Provide the [X, Y] coordinate of the cell's center where the given text is located.  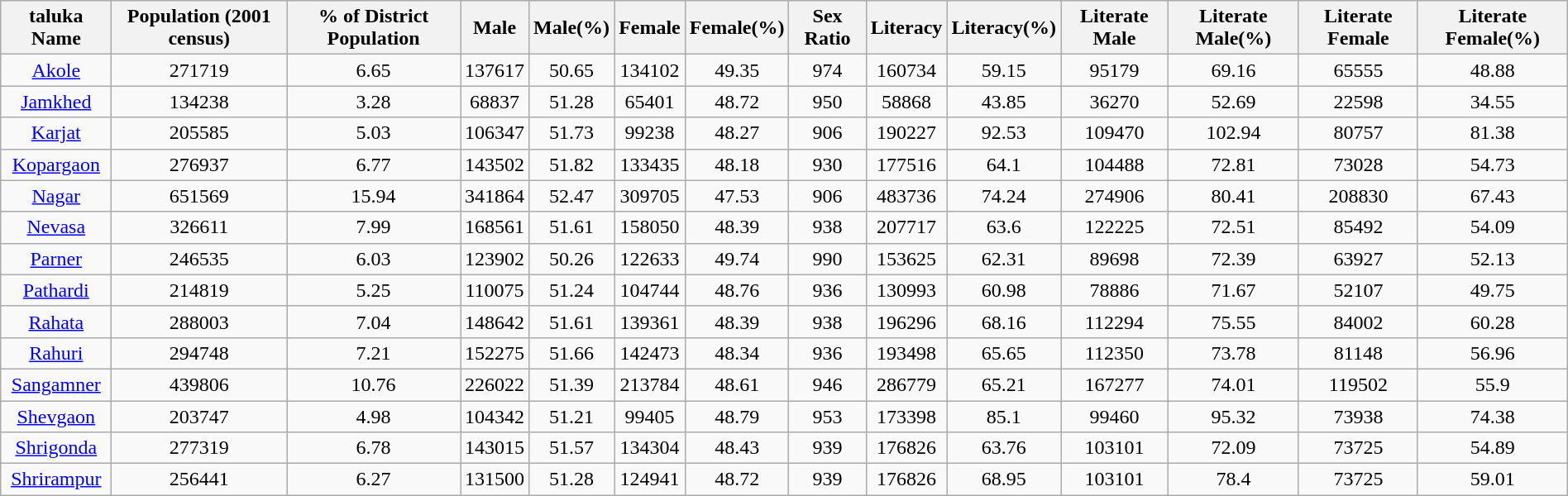
34.55 [1492, 102]
214819 [199, 290]
104488 [1115, 165]
Jamkhed [56, 102]
Literate Female [1358, 28]
946 [827, 384]
69.16 [1233, 70]
48.61 [737, 384]
Female(%) [737, 28]
Literacy [906, 28]
78.4 [1233, 479]
Kopargaon [56, 165]
59.01 [1492, 479]
48.79 [737, 416]
63.76 [1004, 448]
81148 [1358, 353]
286779 [906, 384]
143502 [495, 165]
Male [495, 28]
48.34 [737, 353]
142473 [650, 353]
73938 [1358, 416]
52.47 [572, 196]
196296 [906, 322]
67.43 [1492, 196]
84002 [1358, 322]
256441 [199, 479]
130993 [906, 290]
Nagar [56, 196]
15.94 [374, 196]
104744 [650, 290]
134304 [650, 448]
Male(%) [572, 28]
990 [827, 259]
48.27 [737, 133]
63.6 [1004, 227]
55.9 [1492, 384]
72.51 [1233, 227]
213784 [650, 384]
Akole [56, 70]
139361 [650, 322]
50.26 [572, 259]
92.53 [1004, 133]
65.21 [1004, 384]
52107 [1358, 290]
60.28 [1492, 322]
208830 [1358, 196]
106347 [495, 133]
134102 [650, 70]
119502 [1358, 384]
71.67 [1233, 290]
64.1 [1004, 165]
109470 [1115, 133]
Sangamner [56, 384]
Literate Male [1115, 28]
7.99 [374, 227]
Sex Ratio [827, 28]
99460 [1115, 416]
271719 [199, 70]
193498 [906, 353]
73028 [1358, 165]
173398 [906, 416]
Literacy(%) [1004, 28]
51.57 [572, 448]
Nevasa [56, 227]
104342 [495, 416]
80757 [1358, 133]
85.1 [1004, 416]
439806 [199, 384]
122225 [1115, 227]
74.24 [1004, 196]
203747 [199, 416]
4.98 [374, 416]
950 [827, 102]
68837 [495, 102]
153625 [906, 259]
49.74 [737, 259]
72.81 [1233, 165]
51.39 [572, 384]
51.66 [572, 353]
36270 [1115, 102]
% of District Population [374, 28]
89698 [1115, 259]
6.27 [374, 479]
143015 [495, 448]
95.32 [1233, 416]
43.85 [1004, 102]
Shevgaon [56, 416]
152275 [495, 353]
22598 [1358, 102]
81.38 [1492, 133]
51.73 [572, 133]
226022 [495, 384]
52.13 [1492, 259]
3.28 [374, 102]
131500 [495, 479]
6.77 [374, 165]
651569 [199, 196]
taluka Name [56, 28]
Karjat [56, 133]
48.43 [737, 448]
Literate Female(%) [1492, 28]
49.75 [1492, 290]
137617 [495, 70]
5.25 [374, 290]
Shrirampur [56, 479]
168561 [495, 227]
51.24 [572, 290]
54.09 [1492, 227]
63927 [1358, 259]
52.69 [1233, 102]
72.09 [1233, 448]
112350 [1115, 353]
112294 [1115, 322]
Pathardi [56, 290]
68.16 [1004, 322]
10.76 [374, 384]
48.76 [737, 290]
51.82 [572, 165]
341864 [495, 196]
Female [650, 28]
75.55 [1233, 322]
Literate Male(%) [1233, 28]
123902 [495, 259]
50.65 [572, 70]
205585 [199, 133]
246535 [199, 259]
59.15 [1004, 70]
Population (2001 census) [199, 28]
148642 [495, 322]
99405 [650, 416]
54.73 [1492, 165]
158050 [650, 227]
95179 [1115, 70]
Rahuri [56, 353]
74.01 [1233, 384]
80.41 [1233, 196]
110075 [495, 290]
78886 [1115, 290]
54.89 [1492, 448]
288003 [199, 322]
56.96 [1492, 353]
72.39 [1233, 259]
207717 [906, 227]
Shrigonda [56, 448]
190227 [906, 133]
483736 [906, 196]
58868 [906, 102]
51.21 [572, 416]
60.98 [1004, 290]
6.03 [374, 259]
Rahata [56, 322]
48.88 [1492, 70]
49.35 [737, 70]
177516 [906, 165]
277319 [199, 448]
133435 [650, 165]
47.53 [737, 196]
73.78 [1233, 353]
930 [827, 165]
160734 [906, 70]
326611 [199, 227]
953 [827, 416]
102.94 [1233, 133]
62.31 [1004, 259]
309705 [650, 196]
134238 [199, 102]
Parner [56, 259]
65401 [650, 102]
294748 [199, 353]
65.65 [1004, 353]
85492 [1358, 227]
68.95 [1004, 479]
74.38 [1492, 416]
5.03 [374, 133]
7.21 [374, 353]
99238 [650, 133]
65555 [1358, 70]
6.78 [374, 448]
276937 [199, 165]
974 [827, 70]
7.04 [374, 322]
6.65 [374, 70]
48.18 [737, 165]
167277 [1115, 384]
124941 [650, 479]
122633 [650, 259]
274906 [1115, 196]
